Search for the cell housing the specified text and yield its (x, y) center coordinate. 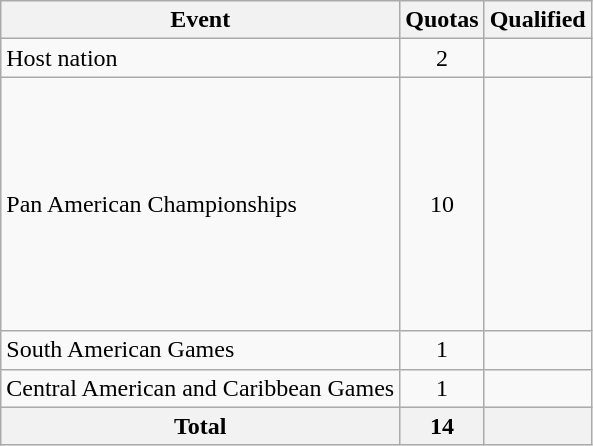
Event (200, 20)
14 (442, 426)
2 (442, 58)
Host nation (200, 58)
Quotas (442, 20)
Qualified (538, 20)
Pan American Championships (200, 204)
Total (200, 426)
South American Games (200, 350)
10 (442, 204)
Central American and Caribbean Games (200, 388)
